Scan for the cell matching the given text and deliver its [X, Y] coordinate at center. 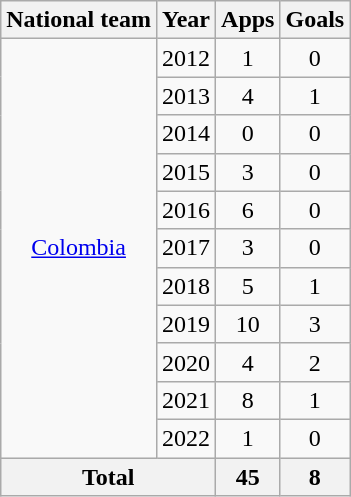
National team [79, 20]
Total [108, 477]
2 [315, 362]
2017 [186, 248]
2013 [186, 96]
Goals [315, 20]
5 [248, 286]
Colombia [79, 248]
Year [186, 20]
2021 [186, 400]
45 [248, 477]
2014 [186, 134]
2016 [186, 210]
10 [248, 324]
2022 [186, 438]
2020 [186, 362]
2015 [186, 172]
Apps [248, 20]
2019 [186, 324]
2012 [186, 58]
6 [248, 210]
2018 [186, 286]
